Return the (X, Y) coordinate for the center point of the cell that contains the specified text.  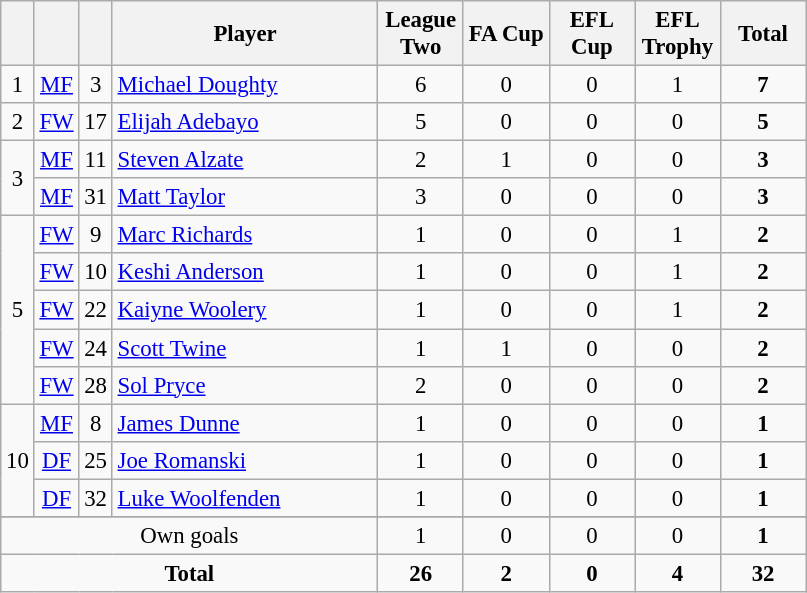
Elijah Adebayo (245, 122)
Keshi Anderson (245, 273)
Scott Twine (245, 348)
Steven Alzate (245, 160)
Kaiyne Woolery (245, 310)
League Two (421, 34)
17 (96, 122)
James Dunne (245, 423)
4 (678, 573)
FA Cup (506, 34)
28 (96, 385)
EFL Trophy (678, 34)
6 (421, 85)
7 (763, 85)
11 (96, 160)
9 (96, 235)
Michael Doughty (245, 85)
22 (96, 310)
Luke Woolfenden (245, 498)
EFL Cup (592, 34)
26 (421, 573)
Sol Pryce (245, 385)
Own goals (190, 536)
Joe Romanski (245, 460)
Player (245, 34)
25 (96, 460)
Matt Taylor (245, 197)
Marc Richards (245, 235)
31 (96, 197)
24 (96, 348)
8 (96, 423)
